Capture the cell that displays the provided text and extract its (x, y) central coordinate. 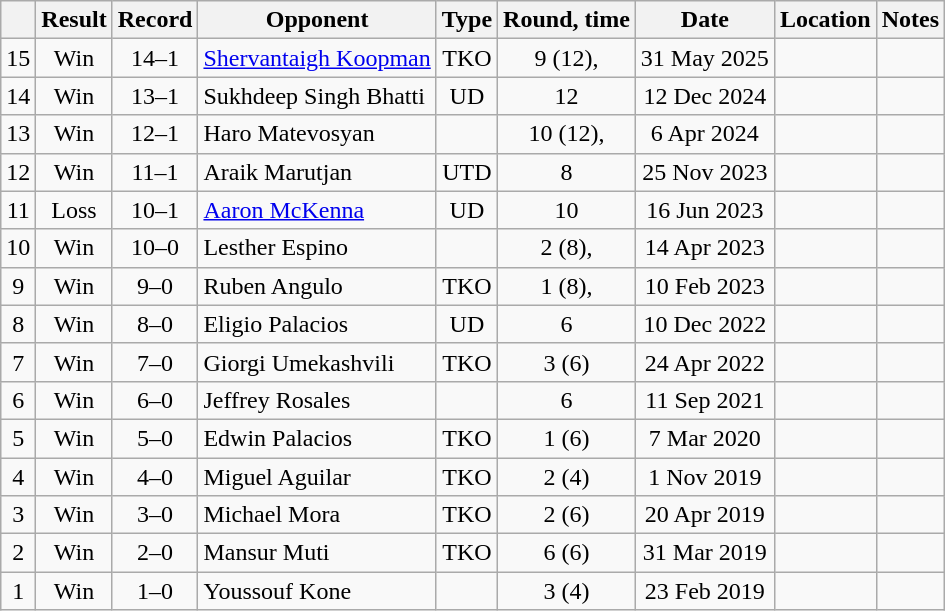
2 (18, 553)
2 (4) (567, 477)
9 (12), (567, 58)
14 Apr 2023 (704, 248)
UTD (466, 172)
1 (6) (567, 438)
7 Mar 2020 (704, 438)
Aaron McKenna (317, 210)
Loss (74, 210)
Araik Marutjan (317, 172)
Mansur Muti (317, 553)
11–1 (155, 172)
9–0 (155, 286)
6 Apr 2024 (704, 134)
Edwin Palacios (317, 438)
3–0 (155, 515)
3 (18, 515)
13–1 (155, 96)
24 Apr 2022 (704, 362)
9 (18, 286)
Sukhdeep Singh Bhatti (317, 96)
Haro Matevosyan (317, 134)
3 (4) (567, 591)
4 (18, 477)
10 Dec 2022 (704, 324)
13 (18, 134)
Round, time (567, 20)
Jeffrey Rosales (317, 400)
14–1 (155, 58)
Shervantaigh Koopman (317, 58)
10 Feb 2023 (704, 286)
16 Jun 2023 (704, 210)
8–0 (155, 324)
Eligio Palacios (317, 324)
14 (18, 96)
2 (8), (567, 248)
25 Nov 2023 (704, 172)
Opponent (317, 20)
Giorgi Umekashvili (317, 362)
Location (825, 20)
2 (6) (567, 515)
5–0 (155, 438)
Youssouf Kone (317, 591)
12–1 (155, 134)
20 Apr 2019 (704, 515)
Record (155, 20)
Miguel Aguilar (317, 477)
23 Feb 2019 (704, 591)
1–0 (155, 591)
7–0 (155, 362)
1 (18, 591)
1 (8), (567, 286)
31 Mar 2019 (704, 553)
Date (704, 20)
Type (466, 20)
10–0 (155, 248)
Lesther Espino (317, 248)
12 Dec 2024 (704, 96)
Michael Mora (317, 515)
1 Nov 2019 (704, 477)
11 Sep 2021 (704, 400)
3 (6) (567, 362)
10 (12), (567, 134)
10–1 (155, 210)
Notes (910, 20)
31 May 2025 (704, 58)
2–0 (155, 553)
6 (6) (567, 553)
5 (18, 438)
15 (18, 58)
7 (18, 362)
4–0 (155, 477)
6–0 (155, 400)
11 (18, 210)
Result (74, 20)
Ruben Angulo (317, 286)
